Locate the cell with the specified text and output its [x, y] center coordinate. 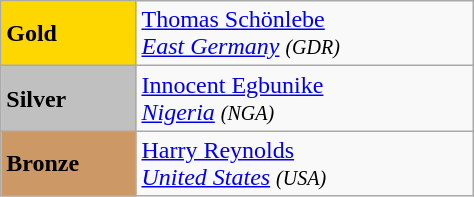
Harry ReynoldsUnited States (USA) [304, 164]
Bronze [68, 164]
Gold [68, 34]
Thomas SchönlebeEast Germany (GDR) [304, 34]
Silver [68, 98]
Innocent EgbunikeNigeria (NGA) [304, 98]
